Scan for the cell matching the given text and deliver its [x, y] coordinate at center. 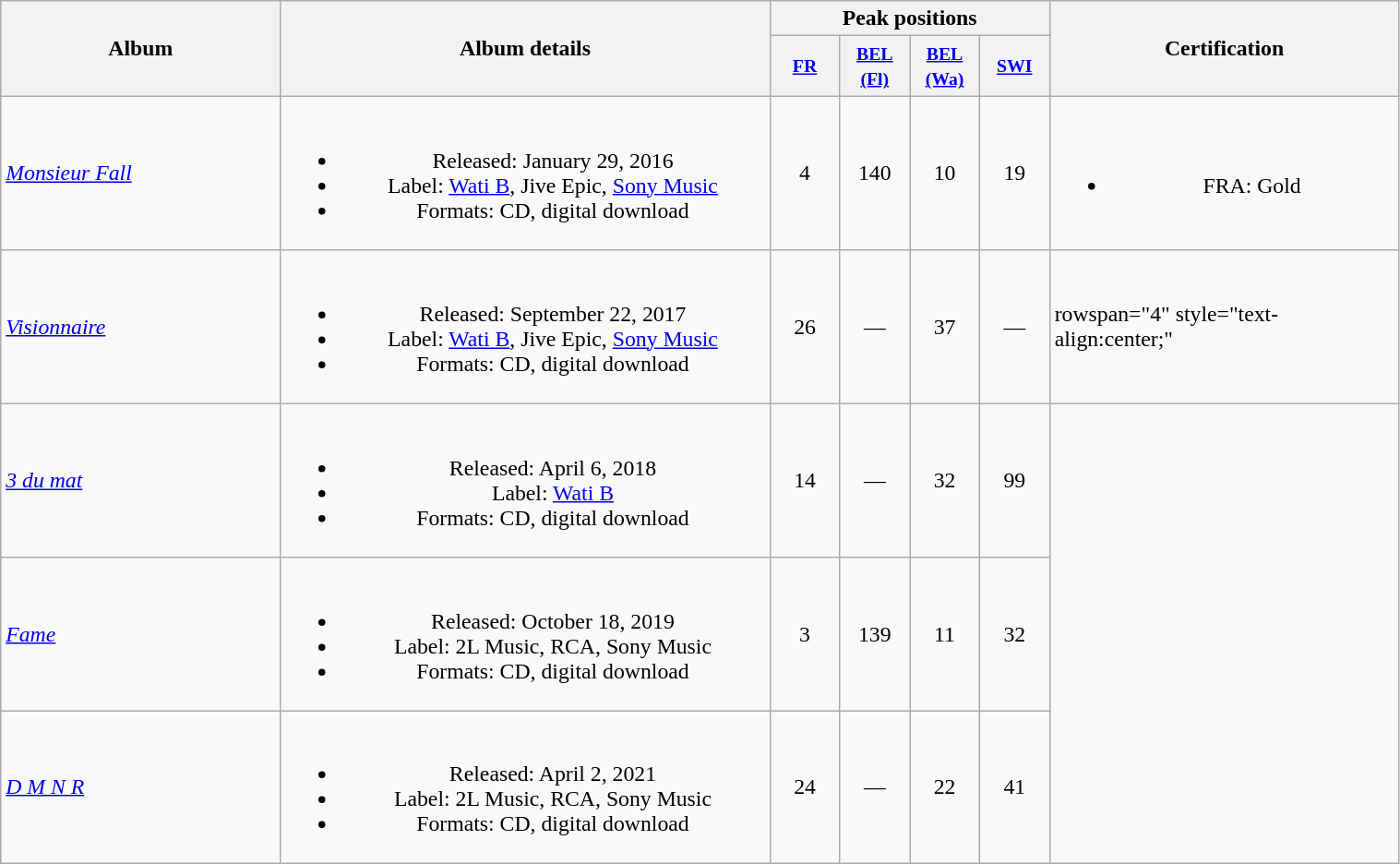
Released: September 22, 2017Label: Wati B, Jive Epic, Sony MusicFormats: CD, digital download [525, 326]
37 [945, 326]
14 [805, 479]
Album [140, 48]
BEL(Fl) [875, 66]
Album details [525, 48]
Released: January 29, 2016Label: Wati B, Jive Epic, Sony MusicFormats: CD, digital download [525, 173]
SWI [1014, 66]
11 [945, 633]
19 [1014, 173]
Visionnaire [140, 326]
139 [875, 633]
Released: October 18, 2019Label: 2L Music, RCA, Sony MusicFormats: CD, digital download [525, 633]
99 [1014, 479]
24 [805, 786]
10 [945, 173]
Certification [1224, 48]
3 du mat [140, 479]
Released: April 2, 2021Label: 2L Music, RCA, Sony MusicFormats: CD, digital download [525, 786]
D M N R [140, 786]
Monsieur Fall [140, 173]
26 [805, 326]
rowspan="4" style="text-align:center;" [1224, 326]
22 [945, 786]
Released: April 6, 2018Label: Wati BFormats: CD, digital download [525, 479]
3 [805, 633]
4 [805, 173]
FRA: Gold [1224, 173]
Fame [140, 633]
BEL(Wa) [945, 66]
140 [875, 173]
Peak positions [910, 18]
41 [1014, 786]
FR [805, 66]
